Extract the (X, Y) coordinate from the center of the cell holding the provided text.  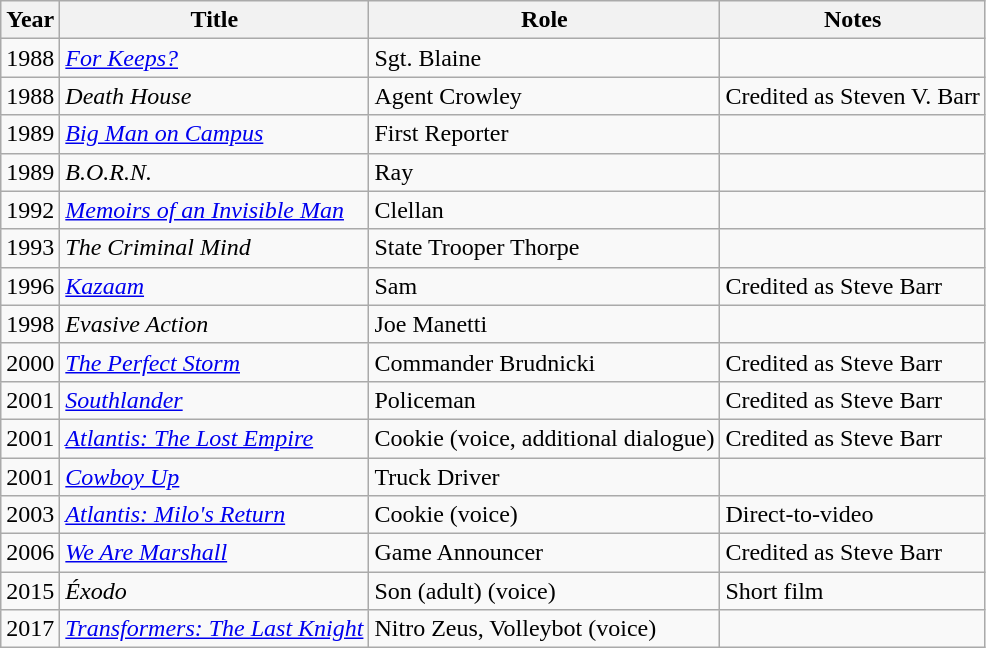
We Are Marshall (214, 553)
Atlantis: The Lost Empire (214, 438)
Nitro Zeus, Volleybot (voice) (544, 629)
Evasive Action (214, 324)
Truck Driver (544, 477)
Atlantis: Milo's Return (214, 515)
Sam (544, 286)
Southlander (214, 400)
Transformers: The Last Knight (214, 629)
Short film (852, 591)
Agent Crowley (544, 96)
Clellan (544, 210)
Memoirs of an Invisible Man (214, 210)
2006 (30, 553)
Cookie (voice, additional dialogue) (544, 438)
1996 (30, 286)
1992 (30, 210)
Policeman (544, 400)
First Reporter (544, 134)
Big Man on Campus (214, 134)
Year (30, 20)
1998 (30, 324)
Direct-to-video (852, 515)
For Keeps? (214, 58)
State Trooper Thorpe (544, 248)
Ray (544, 172)
Credited as Steven V. Barr (852, 96)
2003 (30, 515)
Death House (214, 96)
Kazaam (214, 286)
Cookie (voice) (544, 515)
Game Announcer (544, 553)
2015 (30, 591)
1993 (30, 248)
2017 (30, 629)
Role (544, 20)
Joe Manetti (544, 324)
Sgt. Blaine (544, 58)
Commander Brudnicki (544, 362)
B.O.R.N. (214, 172)
The Criminal Mind (214, 248)
The Perfect Storm (214, 362)
Cowboy Up (214, 477)
Éxodo (214, 591)
2000 (30, 362)
Title (214, 20)
Son (adult) (voice) (544, 591)
Notes (852, 20)
